Locate the cell with the specified text and output its (x, y) center coordinate. 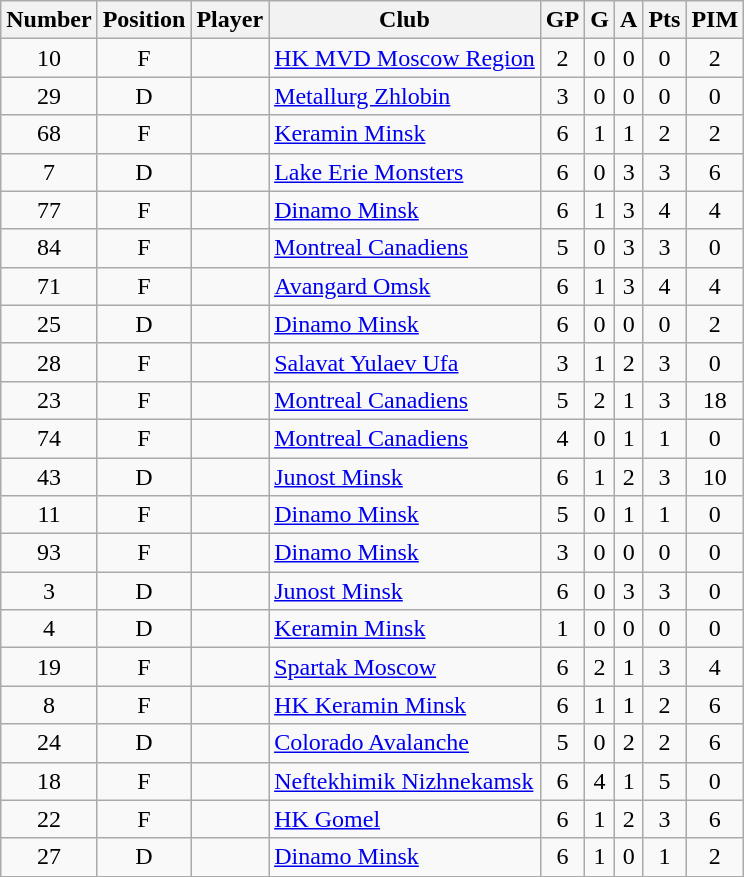
11 (49, 515)
19 (49, 667)
HK Keramin Minsk (405, 705)
24 (49, 743)
GP (562, 20)
G (600, 20)
Spartak Moscow (405, 667)
A (628, 20)
29 (49, 96)
7 (49, 172)
Lake Erie Monsters (405, 172)
HK Gomel (405, 819)
25 (49, 324)
HK MVD Moscow Region (405, 58)
Number (49, 20)
Colorado Avalanche (405, 743)
77 (49, 210)
Avangard Omsk (405, 286)
74 (49, 438)
Neftekhimik Nizhnekamsk (405, 781)
Metallurg Zhlobin (405, 96)
84 (49, 248)
22 (49, 819)
43 (49, 477)
68 (49, 134)
71 (49, 286)
27 (49, 857)
23 (49, 400)
Salavat Yulaev Ufa (405, 362)
8 (49, 705)
Player (230, 20)
Position (144, 20)
28 (49, 362)
PIM (715, 20)
Pts (664, 20)
93 (49, 553)
Club (405, 20)
